Search for the cell housing the specified text and yield its (X, Y) center coordinate. 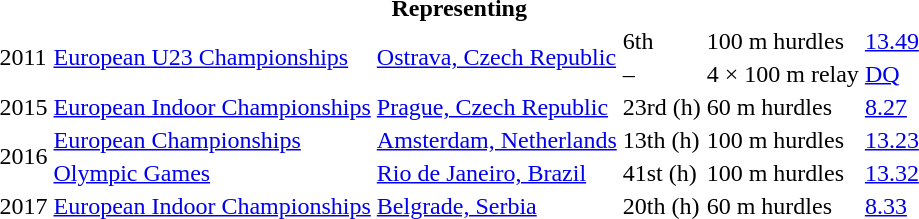
4 × 100 m relay (782, 74)
Rio de Janeiro, Brazil (496, 173)
Amsterdam, Netherlands (496, 140)
60 m hurdles (782, 107)
European Championships (212, 140)
41st (h) (662, 173)
13th (h) (662, 140)
European Indoor Championships (212, 107)
6th (662, 41)
Ostrava, Czech Republic (496, 58)
– (662, 74)
European U23 Championships (212, 58)
23rd (h) (662, 107)
Prague, Czech Republic (496, 107)
Olympic Games (212, 173)
